Capture the cell that displays the provided text and extract its (X, Y) central coordinate. 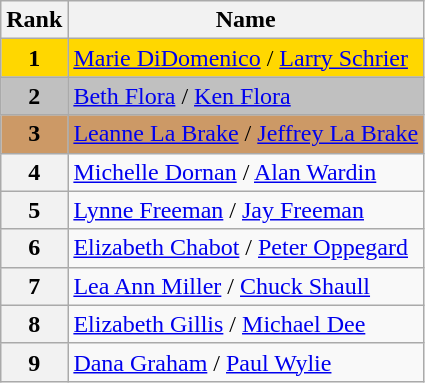
2 (34, 96)
9 (34, 362)
8 (34, 324)
Name (246, 20)
4 (34, 172)
1 (34, 58)
Leanne La Brake / Jeffrey La Brake (246, 134)
5 (34, 210)
3 (34, 134)
Dana Graham / Paul Wylie (246, 362)
Rank (34, 20)
Beth Flora / Ken Flora (246, 96)
7 (34, 286)
Lynne Freeman / Jay Freeman (246, 210)
Elizabeth Chabot / Peter Oppegard (246, 248)
Michelle Dornan / Alan Wardin (246, 172)
Elizabeth Gillis / Michael Dee (246, 324)
Marie DiDomenico / Larry Schrier (246, 58)
6 (34, 248)
Lea Ann Miller / Chuck Shaull (246, 286)
